For the text-containing cell, return its midpoint in [x, y] coordinate format. 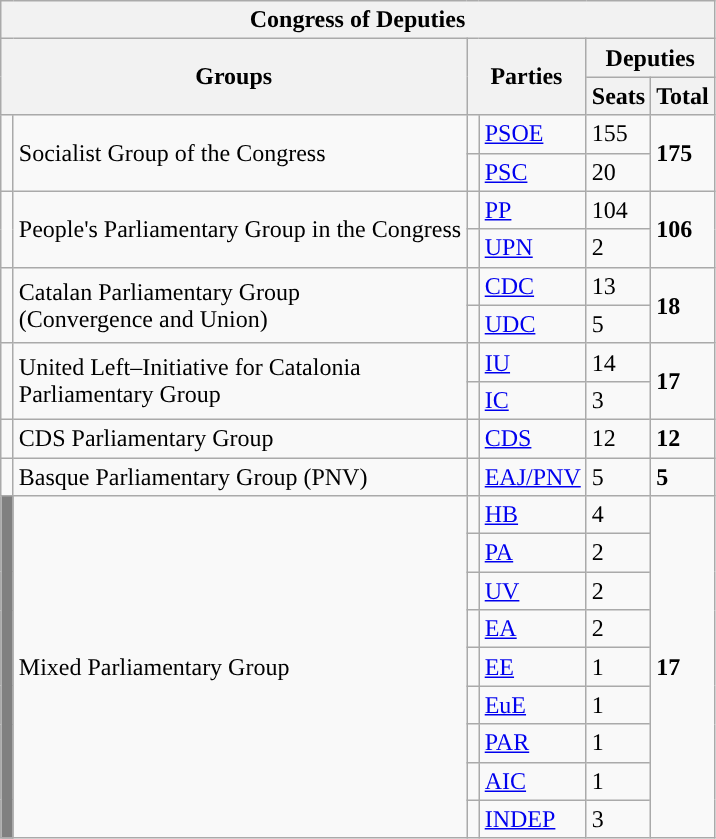
Basque Parliamentary Group (PNV) [240, 477]
Congress of Deputies [358, 20]
IU [532, 362]
Mixed Parliamentary Group [240, 668]
Socialist Group of the Congress [240, 153]
AIC [532, 781]
4 [618, 515]
People's Parliamentary Group in the Congress [240, 229]
Seats [618, 96]
20 [618, 172]
18 [683, 305]
CDS Parliamentary Group [240, 438]
Groups [234, 77]
EA [532, 629]
104 [618, 210]
PA [532, 553]
INDEP [532, 819]
PP [532, 210]
EuE [532, 705]
155 [618, 134]
UDC [532, 324]
13 [618, 286]
Deputies [650, 58]
CDS [532, 438]
14 [618, 362]
UV [532, 591]
CDC [532, 286]
United Left–Initiative for CataloniaParliamentary Group [240, 381]
175 [683, 153]
PAR [532, 743]
PSC [532, 172]
EE [532, 667]
Catalan Parliamentary Group(Convergence and Union) [240, 305]
EAJ/PNV [532, 477]
HB [532, 515]
Parties [527, 77]
UPN [532, 248]
IC [532, 400]
106 [683, 229]
Total [683, 96]
PSOE [532, 134]
